From the cell containing the given text, extract its center point as [X, Y] coordinate. 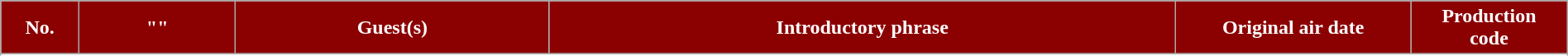
No. [40, 28]
Production code [1489, 28]
Introductory phrase [863, 28]
Original air date [1293, 28]
Guest(s) [392, 28]
"" [157, 28]
